Scan for the cell matching the given text and deliver its [X, Y] coordinate at center. 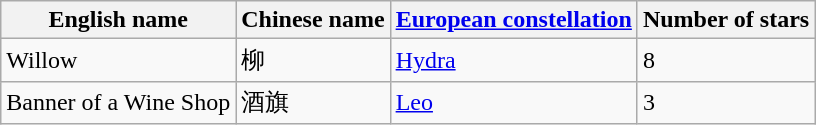
Banner of a Wine Shop [118, 102]
8 [726, 60]
Number of stars [726, 20]
酒旗 [313, 102]
Leo [514, 102]
English name [118, 20]
Willow [118, 60]
Hydra [514, 60]
柳 [313, 60]
European constellation [514, 20]
Chinese name [313, 20]
3 [726, 102]
